Return the [X, Y] coordinate for the center point of the cell that contains the specified text.  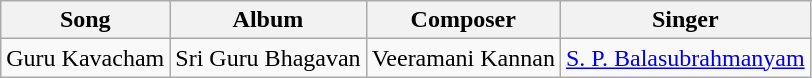
S. P. Balasubrahmanyam [685, 58]
Sri Guru Bhagavan [268, 58]
Guru Kavacham [86, 58]
Album [268, 20]
Singer [685, 20]
Composer [463, 20]
Song [86, 20]
Veeramani Kannan [463, 58]
